Find where the given text appears and provide that cell's center as (X, Y) coordinate. 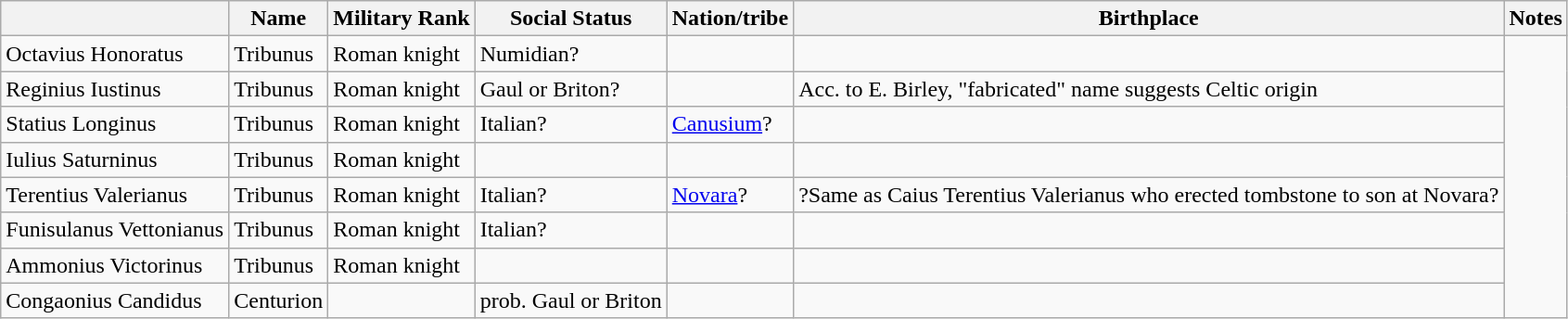
Canusium? (730, 124)
Nation/tribe (730, 19)
Novara? (730, 195)
Ammonius Victorinus (115, 265)
Acc. to E. Birley, "fabricated" name suggests Celtic origin (1149, 89)
Birthplace (1149, 19)
Octavius Honoratus (115, 54)
Social Status (571, 19)
Reginius Iustinus (115, 89)
Numidian? (571, 54)
Name (278, 19)
Gaul or Briton? (571, 89)
Terentius Valerianus (115, 195)
prob. Gaul or Briton (571, 300)
Centurion (278, 300)
Congaonius Candidus (115, 300)
?Same as Caius Terentius Valerianus who erected tombstone to son at Novara? (1149, 195)
Military Rank (402, 19)
Notes (1536, 19)
Iulius Saturninus (115, 159)
Statius Longinus (115, 124)
Funisulanus Vettonianus (115, 230)
